For the text-containing cell, return its midpoint in (X, Y) coordinate format. 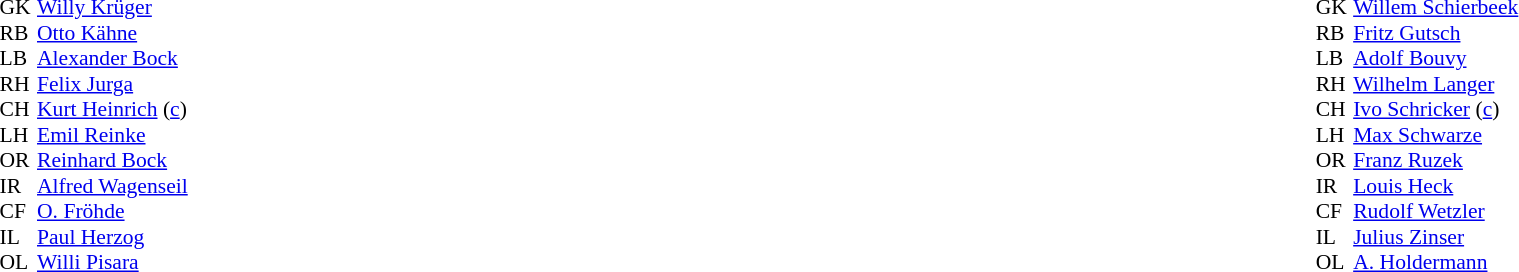
Otto Kähne (112, 33)
Louis Heck (1436, 186)
Alexander Bock (112, 59)
O. Fröhde (112, 211)
Reinhard Bock (112, 161)
Adolf Bouvy (1436, 59)
Julius Zinser (1436, 237)
Rudolf Wetzler (1436, 211)
Ivo Schricker (c) (1436, 109)
Franz Ruzek (1436, 161)
Fritz Gutsch (1436, 33)
Kurt Heinrich (c) (112, 109)
Wilhelm Langer (1436, 84)
Emil Reinke (112, 135)
Alfred Wagenseil (112, 186)
Max Schwarze (1436, 135)
Felix Jurga (112, 84)
Paul Herzog (112, 237)
